Determine the (X, Y) coordinate at the center of the cell enclosing the given text.  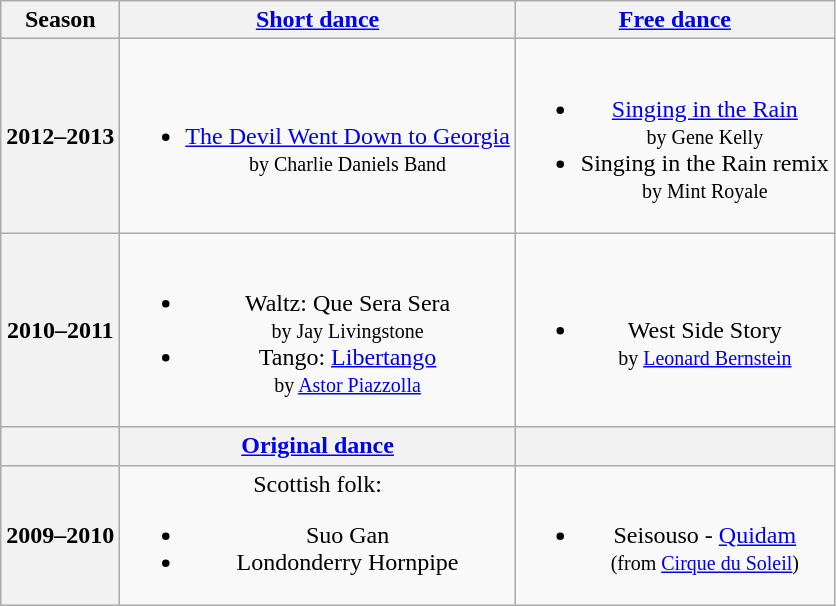
2009–2010 (60, 535)
Original dance (318, 446)
Seisouso - Quidam (from Cirque du Soleil) (674, 535)
Free dance (674, 20)
Scottish folk:Suo GanLondonderry Hornpipe (318, 535)
Singing in the Rain by Gene Kelly Singing in the Rain remix by Mint Royale (674, 136)
2010–2011 (60, 330)
Season (60, 20)
Waltz: Que Sera Sera by Jay Livingstone Tango: Libertango by Astor Piazzolla (318, 330)
Short dance (318, 20)
The Devil Went Down to Georgia by Charlie Daniels Band (318, 136)
West Side Story by Leonard Bernstein (674, 330)
2012–2013 (60, 136)
